Determine the (x, y) coordinate at the center of the cell enclosing the given text.  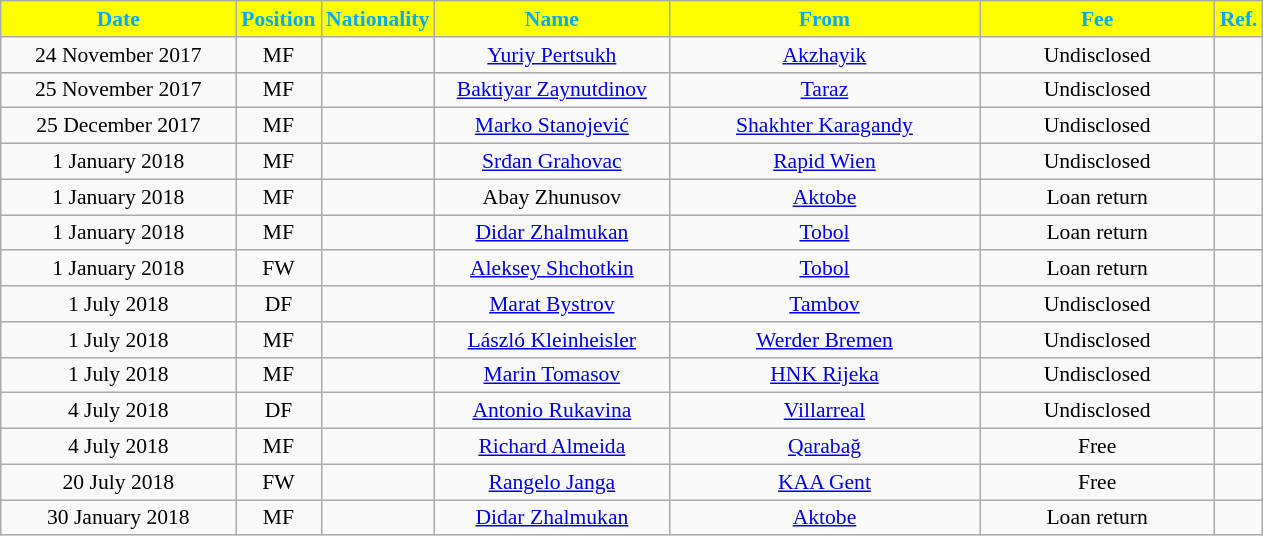
Tambov (824, 304)
Marko Stanojević (552, 126)
From (824, 19)
Srđan Grahovac (552, 162)
Rangelo Janga (552, 482)
Marin Tomasov (552, 375)
30 January 2018 (118, 518)
Date (118, 19)
KAA Gent (824, 482)
Richard Almeida (552, 447)
HNK Rijeka (824, 375)
Taraz (824, 90)
Antonio Rukavina (552, 411)
Akzhayik (824, 55)
Name (552, 19)
25 December 2017 (118, 126)
Abay Zhunusov (552, 197)
Aleksey Shchotkin (552, 269)
Ref. (1239, 19)
László Kleinheisler (552, 340)
Yuriy Pertsukh (552, 55)
Villarreal (824, 411)
Baktiyar Zaynutdinov (552, 90)
Shakhter Karagandy (824, 126)
25 November 2017 (118, 90)
Rapid Wien (824, 162)
Position (278, 19)
24 November 2017 (118, 55)
Marat Bystrov (552, 304)
Nationality (378, 19)
Fee (1098, 19)
Qarabağ (824, 447)
20 July 2018 (118, 482)
Werder Bremen (824, 340)
